Search for the cell housing the specified text and yield its (X, Y) center coordinate. 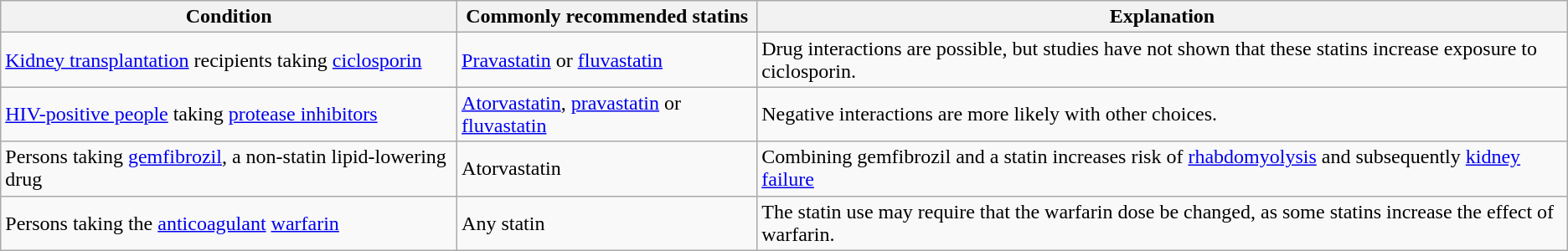
Combining gemfibrozil and a statin increases risk of rhabdomyolysis and subsequently kidney failure (1163, 169)
Pravastatin or fluvastatin (607, 60)
Persons taking gemfibrozil, a non-statin lipid-lowering drug (230, 169)
Explanation (1163, 17)
Atorvastatin, pravastatin or fluvastatin (607, 114)
Any statin (607, 223)
Kidney transplantation recipients taking ciclosporin (230, 60)
Atorvastatin (607, 169)
Condition (230, 17)
Commonly recommended statins (607, 17)
The statin use may require that the warfarin dose be changed, as some statins increase the effect of warfarin. (1163, 223)
Persons taking the anticoagulant warfarin (230, 223)
Drug interactions are possible, but studies have not shown that these statins increase exposure to ciclosporin. (1163, 60)
Negative interactions are more likely with other choices. (1163, 114)
HIV-positive people taking protease inhibitors (230, 114)
